Pinpoint the cell where the given text exists, returning its (x, y) midpoint coordinate. 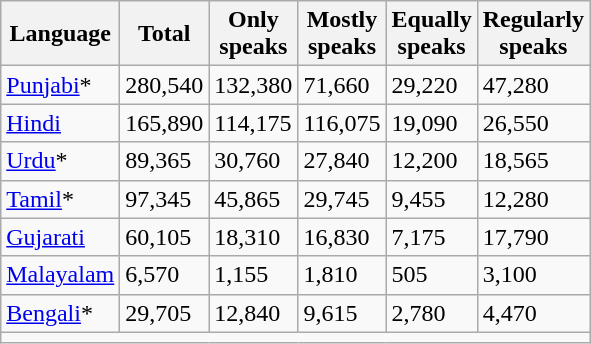
26,550 (533, 123)
Bengali* (60, 313)
71,660 (342, 85)
60,105 (164, 237)
280,540 (164, 85)
18,565 (533, 161)
9,615 (342, 313)
Regularly speaks (533, 34)
1,810 (342, 275)
7,175 (432, 237)
16,830 (342, 237)
4,470 (533, 313)
9,455 (432, 199)
18,310 (254, 237)
17,790 (533, 237)
12,200 (432, 161)
12,840 (254, 313)
89,365 (164, 161)
Hindi (60, 123)
Tamil* (60, 199)
29,745 (342, 199)
Language (60, 34)
12,280 (533, 199)
Mostly speaks (342, 34)
Malayalam (60, 275)
Equally speaks (432, 34)
Only speaks (254, 34)
Urdu* (60, 161)
97,345 (164, 199)
29,705 (164, 313)
6,570 (164, 275)
114,175 (254, 123)
Total (164, 34)
19,090 (432, 123)
27,840 (342, 161)
116,075 (342, 123)
165,890 (164, 123)
132,380 (254, 85)
30,760 (254, 161)
47,280 (533, 85)
Punjabi* (60, 85)
505 (432, 275)
Gujarati (60, 237)
3,100 (533, 275)
1,155 (254, 275)
45,865 (254, 199)
29,220 (432, 85)
2,780 (432, 313)
